From the cell containing the given text, extract its center point as [X, Y] coordinate. 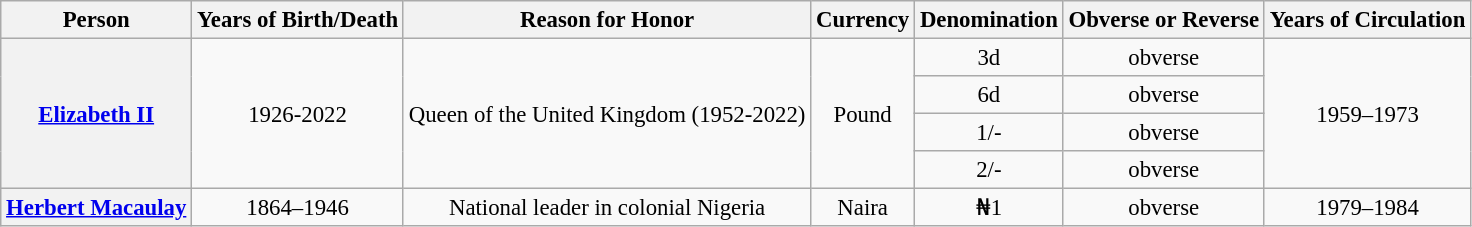
Queen of the United Kingdom (1952-2022) [606, 114]
3d [990, 58]
₦1 [990, 208]
Currency [863, 20]
1959–1973 [1367, 114]
Obverse or Reverse [1164, 20]
1979–1984 [1367, 208]
Naira [863, 208]
1/- [990, 133]
6d [990, 95]
Years of Birth/Death [298, 20]
Person [96, 20]
Years of Circulation [1367, 20]
Herbert Macaulay [96, 208]
Elizabeth II [96, 114]
Denomination [990, 20]
National leader in colonial Nigeria [606, 208]
1926-2022 [298, 114]
1864–1946 [298, 208]
2/- [990, 170]
Pound [863, 114]
Reason for Honor [606, 20]
